Output the (X, Y) coordinate of the center of the cell containing the given text.  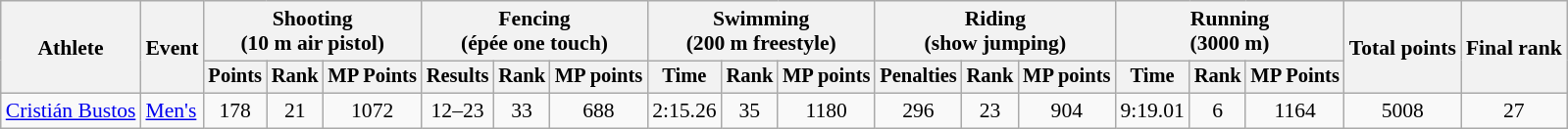
5008 (1402, 111)
Running(3000 m) (1230, 31)
Points (235, 77)
Riding(show jumping) (994, 31)
Shooting(10 m air pistol) (313, 31)
904 (1067, 111)
Men's (172, 111)
21 (295, 111)
2:15.26 (684, 111)
35 (750, 111)
Athlete (71, 47)
1164 (1294, 111)
6 (1218, 111)
Final rank (1514, 47)
Results (458, 77)
9:19.01 (1151, 111)
33 (522, 111)
688 (598, 111)
Cristián Bustos (71, 111)
23 (990, 111)
Swimming(200 m freestyle) (761, 31)
178 (235, 111)
1072 (373, 111)
Fencing(épée one touch) (534, 31)
27 (1514, 111)
Event (172, 47)
Total points (1402, 47)
12–23 (458, 111)
296 (918, 111)
Penalties (918, 77)
1180 (826, 111)
